Output the (x, y) coordinate of the center of the cell containing the given text.  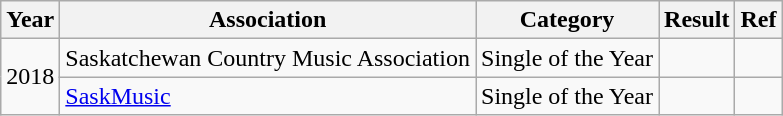
Year (30, 20)
Result (697, 20)
Association (268, 20)
2018 (30, 77)
Category (568, 20)
Saskatchewan Country Music Association (268, 58)
SaskMusic (268, 96)
Ref (758, 20)
